Return (X, Y) of the center of cell containing provided text 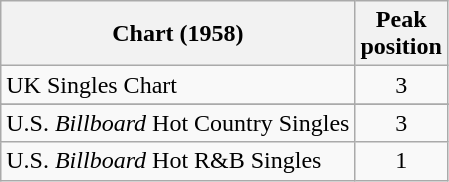
U.S. Billboard Hot Country Singles (178, 123)
Chart (1958) (178, 34)
U.S. Billboard Hot R&B Singles (178, 161)
UK Singles Chart (178, 85)
Peakposition (401, 34)
1 (401, 161)
